Capture the cell that displays the provided text and extract its (x, y) central coordinate. 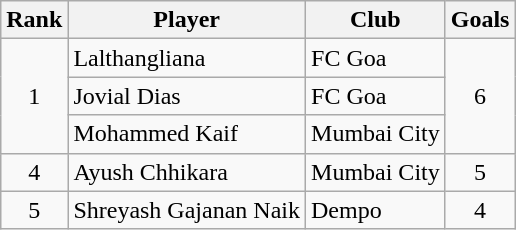
Ayush Chhikara (187, 172)
Goals (480, 20)
Shreyash Gajanan Naik (187, 210)
Dempo (376, 210)
1 (34, 96)
Mohammed Kaif (187, 134)
Lalthangliana (187, 58)
Rank (34, 20)
Player (187, 20)
Club (376, 20)
Jovial Dias (187, 96)
6 (480, 96)
